Return (x, y) of the center of cell containing provided text 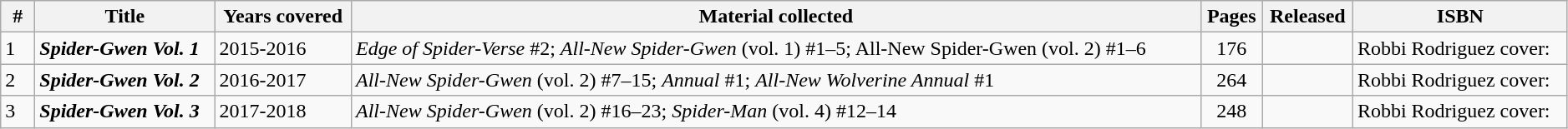
Pages (1231, 17)
Years covered (283, 17)
3 (18, 112)
264 (1231, 80)
2015-2016 (283, 48)
Spider-Gwen Vol. 3 (125, 112)
Material collected (775, 17)
ISBN (1460, 17)
2016-2017 (283, 80)
1 (18, 48)
Released (1307, 17)
Edge of Spider-Verse #2; All-New Spider-Gwen (vol. 1) #1–5; All-New Spider-Gwen (vol. 2) #1–6 (775, 48)
Spider-Gwen Vol. 1 (125, 48)
248 (1231, 112)
2 (18, 80)
176 (1231, 48)
Title (125, 17)
# (18, 17)
Spider-Gwen Vol. 2 (125, 80)
All-New Spider-Gwen (vol. 2) #7–15; Annual #1; All-New Wolverine Annual #1 (775, 80)
All-New Spider-Gwen (vol. 2) #16–23; Spider-Man (vol. 4) #12–14 (775, 112)
2017-2018 (283, 112)
